Extract the [x, y] coordinate from the center of the cell holding the provided text.  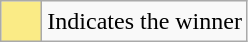
Indicates the winner [145, 22]
